Identify which cell holds the provided text, then report its (X, Y) central coordinate. 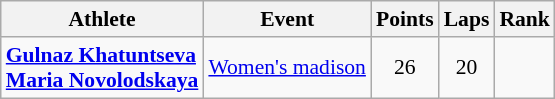
Athlete (102, 19)
Gulnaz KhatuntsevaMaria Novolodskaya (102, 68)
Women's madison (287, 68)
20 (467, 68)
Event (287, 19)
Laps (467, 19)
26 (405, 68)
Rank (524, 19)
Points (405, 19)
